From the cell containing the given text, extract its center point as [X, Y] coordinate. 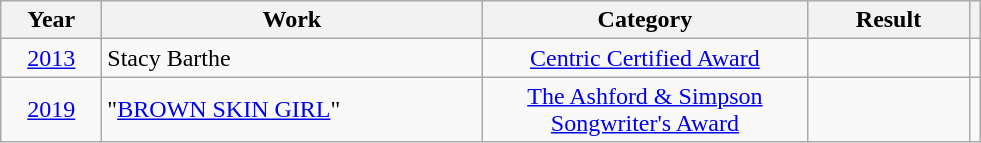
Category [645, 20]
2019 [52, 110]
Result [888, 20]
The Ashford & SimpsonSongwriter's Award [645, 110]
Centric Certified Award [645, 58]
"BROWN SKIN GIRL" [292, 110]
Stacy Barthe [292, 58]
Work [292, 20]
2013 [52, 58]
Year [52, 20]
